Extract the [X, Y] coordinate from the center of the cell holding the provided text.  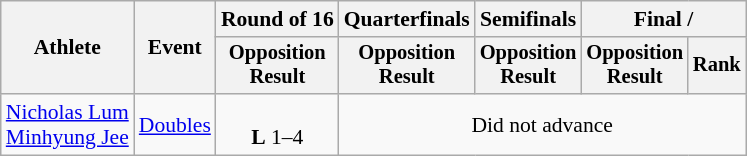
Semifinals [528, 19]
Quarterfinals [407, 19]
Final / [663, 19]
Rank [717, 66]
Nicholas LumMinhyung Jee [68, 124]
Athlete [68, 48]
Round of 16 [278, 19]
Did not advance [542, 124]
Event [175, 48]
Doubles [175, 124]
L 1–4 [278, 124]
